Locate the cell with the specified text and output its (x, y) center coordinate. 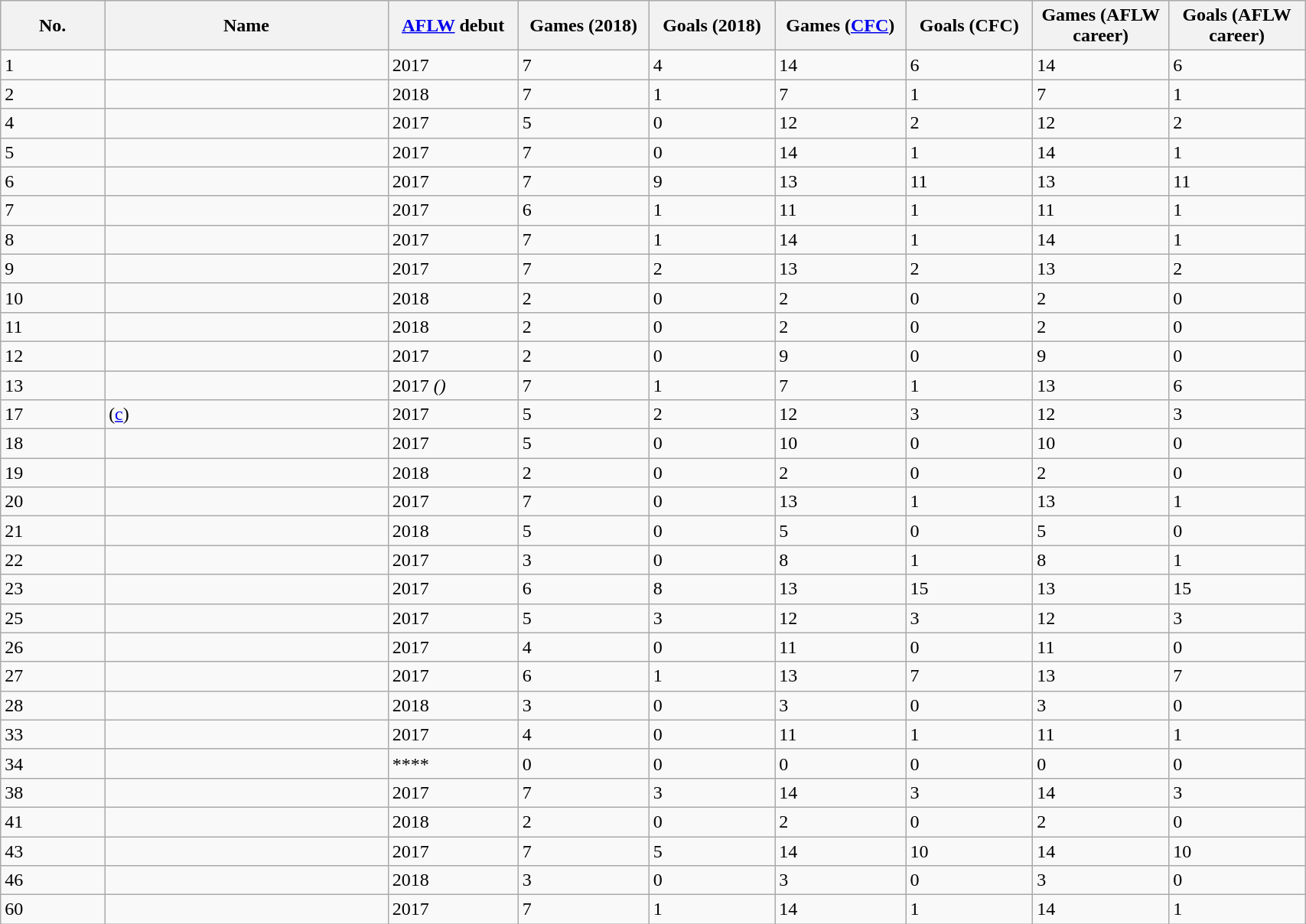
60 (53, 909)
Games (CFC) (840, 26)
22 (53, 560)
25 (53, 618)
20 (53, 502)
26 (53, 647)
Goals (2018) (712, 26)
38 (53, 792)
21 (53, 531)
17 (53, 415)
No. (53, 26)
19 (53, 473)
27 (53, 676)
28 (53, 705)
23 (53, 589)
Goals (AFLW career) (1237, 26)
(c) (246, 415)
33 (53, 734)
AFLW debut (453, 26)
46 (53, 880)
Games (2018) (583, 26)
Name (246, 26)
Games (AFLW career) (1101, 26)
41 (53, 822)
**** (453, 763)
18 (53, 444)
2017 () (453, 385)
Goals (CFC) (969, 26)
34 (53, 763)
43 (53, 851)
